Extract the [X, Y] coordinate from the center of the cell holding the provided text.  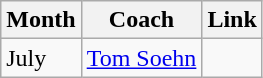
Coach [142, 20]
Month [41, 20]
Link [232, 20]
July [41, 58]
Tom Soehn [142, 58]
